Scan for the cell matching the given text and deliver its [x, y] coordinate at center. 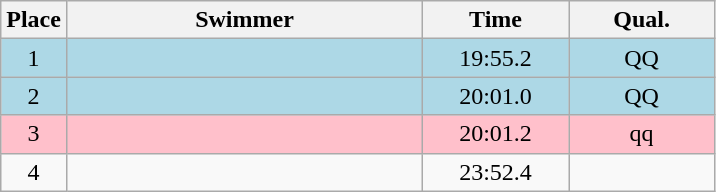
4 [34, 172]
3 [34, 134]
2 [34, 96]
Place [34, 20]
20:01.2 [496, 134]
23:52.4 [496, 172]
qq [642, 134]
Qual. [642, 20]
1 [34, 58]
Time [496, 20]
20:01.0 [496, 96]
Swimmer [244, 20]
19:55.2 [496, 58]
